Scan for the cell matching the given text and deliver its [x, y] coordinate at center. 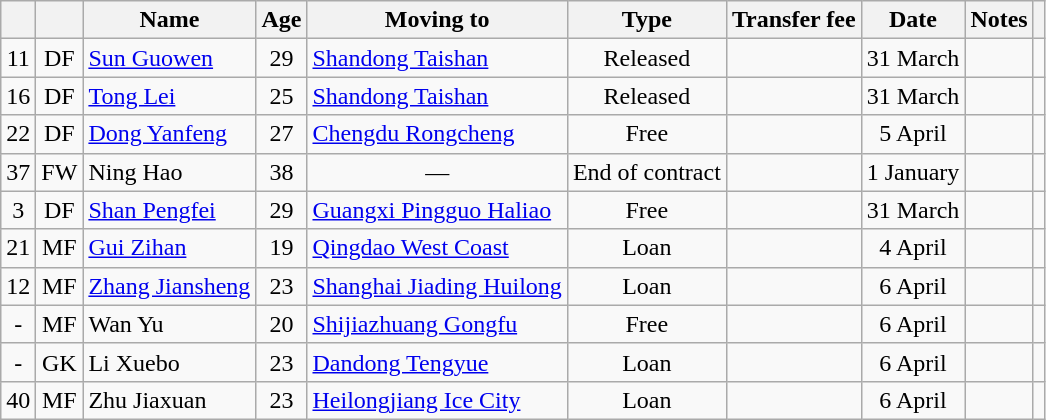
Dandong Tengyue [437, 362]
Wan Yu [170, 324]
Guangxi Pingguo Haliao [437, 210]
Type [646, 20]
37 [18, 172]
4 April [913, 248]
19 [282, 248]
27 [282, 134]
25 [282, 96]
Date [913, 20]
20 [282, 324]
Moving to [437, 20]
Ning Hao [170, 172]
Zhang Jiansheng [170, 286]
Shan Pengfei [170, 210]
12 [18, 286]
FW [60, 172]
Name [170, 20]
Li Xuebo [170, 362]
Qingdao West Coast [437, 248]
Age [282, 20]
— [437, 172]
16 [18, 96]
21 [18, 248]
Transfer fee [794, 20]
Heilongjiang Ice City [437, 400]
5 April [913, 134]
3 [18, 210]
Chengdu Rongcheng [437, 134]
Dong Yanfeng [170, 134]
11 [18, 58]
Tong Lei [170, 96]
38 [282, 172]
Gui Zihan [170, 248]
GK [60, 362]
Zhu Jiaxuan [170, 400]
Shijiazhuang Gongfu [437, 324]
Sun Guowen [170, 58]
End of contract [646, 172]
22 [18, 134]
40 [18, 400]
Notes [999, 20]
1 January [913, 172]
Shanghai Jiading Huilong [437, 286]
